Output the (X, Y) coordinate of the center of the cell containing the given text.  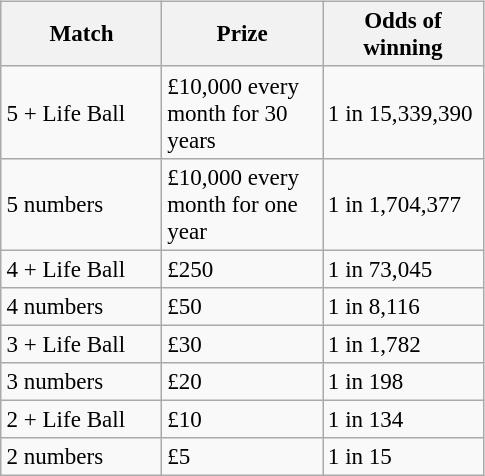
1 in 15,339,390 (404, 112)
£10 (242, 420)
1 in 134 (404, 420)
2 + Life Ball (82, 420)
Match (82, 34)
£10,000 every month for one year (242, 204)
1 in 198 (404, 382)
£30 (242, 344)
1 in 1,704,377 (404, 204)
1 in 73,045 (404, 269)
1 in 15 (404, 457)
2 numbers (82, 457)
5 + Life Ball (82, 112)
£5 (242, 457)
3 numbers (82, 382)
3 + Life Ball (82, 344)
1 in 8,116 (404, 307)
1 in 1,782 (404, 344)
£20 (242, 382)
£50 (242, 307)
Odds of winning (404, 34)
4 + Life Ball (82, 269)
5 numbers (82, 204)
Prize (242, 34)
£250 (242, 269)
£10,000 every month for 30 years (242, 112)
4 numbers (82, 307)
